Identify which cell holds the provided text, then report its [X, Y] central coordinate. 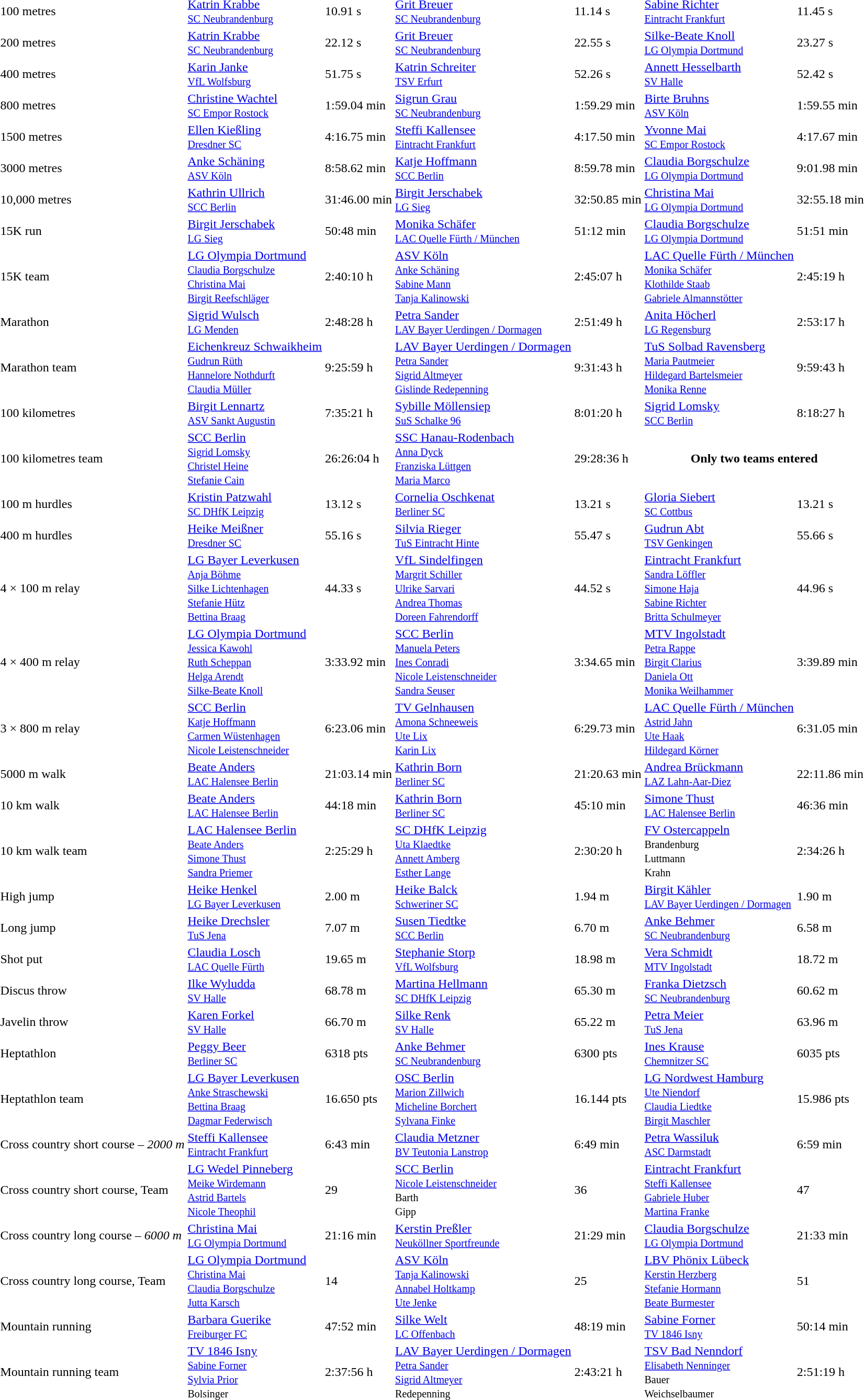
7.07 m [359, 928]
8:58.62 min [359, 168]
51.75 s [359, 74]
6.70 m [608, 928]
6300 pts [608, 1054]
2:30:20 h [608, 851]
47:52 min [359, 1327]
LG Wedel PinnebergMeike WirdemannAstrid BartelsNicole Theophil [255, 1190]
29 [359, 1190]
Silke RenkSV Halle [484, 1022]
6:49 min [608, 1145]
7:35:21 h [359, 413]
LAC Halensee BerlinBeate AndersSimone ThustSandra Priemer [255, 851]
Annett HesselbarthSV Halle [719, 74]
Cornelia OschkenatBerliner SC [484, 504]
LBV Phönix LübeckKerstin HerzbergStefanie HormannBeate Burmester [719, 1281]
LG Olympia DortmundJessica KawohlRuth ScheppanHelga ArendtSilke-Beate Knoll [255, 662]
45:10 min [608, 806]
1:59.29 min [608, 106]
ASV KölnAnke SchäningSabine MannTanja Kalinowski [484, 276]
Eintracht FrankfurtSandra LöfflerSimone HajaSabine RichterBritta Schulmeyer [719, 588]
6:43 min [359, 1145]
Claudia LoschLAC Quelle Fürth [255, 959]
ASV KölnTanja KalinowskiAnnabel HoltkampUte Jenke [484, 1281]
18.98 m [608, 959]
9:25:59 h [359, 367]
29:28:36 h [608, 458]
51:12 min [608, 231]
8:59.78 min [608, 168]
32:50.85 min [608, 200]
6:23.06 min [359, 728]
Anita HöcherlLG Regensburg [719, 322]
13.12 s [359, 504]
Sigrid LomskySCC Berlin [719, 413]
16.144 pts [608, 1099]
VfL SindelfingenMargrit SchillerUlrike SarvariAndrea ThomasDoreen Fahrendorff [484, 588]
Birgit LennartzASV Sankt Augustin [255, 413]
Ellen KießlingDresdner SC [255, 137]
Katje HoffmannSCC Berlin [484, 168]
21:16 min [359, 1236]
Heike MeißnerDresdner SC [255, 536]
Vera SchmidtMTV Ingolstadt [719, 959]
LG Olympia DortmundChristina MaiClaudia BorgschulzeJutta Karsch [255, 1281]
Heike BalckSchweriner SC [484, 897]
21:29 min [608, 1236]
Monika SchäferLAC Quelle Fürth / München [484, 231]
48:19 min [608, 1327]
36 [608, 1190]
4:17.50 min [608, 137]
Eichenkreuz SchwaikheimGudrun RüthHannelore NothdurftClaudia Müller [255, 367]
55.16 s [359, 536]
LAC Quelle Fürth / MünchenAstrid JahnUte HaakHildegard Körner [719, 728]
LG Olympia DortmundClaudia BorgschulzeChristina MaiBirgit Reefschläger [255, 276]
Yvonne MaiSC Empor Rostock [719, 137]
3:34.65 min [608, 662]
Sigrun GrauSC Neubrandenburg [484, 106]
2:51:49 h [608, 322]
2:40:10 h [359, 276]
44:18 min [359, 806]
44.52 s [608, 588]
TuS Solbad RavensbergMaria PautmeierHildegard BartelsmeierMonika Renne [719, 367]
SSC Hanau-RodenbachAnna DyckFranziska LüttgenMaria Marco [484, 458]
4:16.75 min [359, 137]
Andrea BrückmannLAZ Lahn-Aar-Diez [719, 774]
Silke WeltLC Offenbach [484, 1327]
6318 pts [359, 1054]
Petra MeierTuS Jena [719, 1022]
1.94 m [608, 897]
16.650 pts [359, 1099]
Silke-Beate KnollLG Olympia Dortmund [719, 43]
Birte BruhnsASV Köln [719, 106]
13.21 s [608, 504]
Kerstin PreßlerNeuköllner Sportfreunde [484, 1236]
55.47 s [608, 536]
14 [359, 1281]
Ilke WyluddaSV Halle [255, 991]
Sabine FornerTV 1846 Isny [719, 1327]
Petra SanderLAV Bayer Uerdingen / Dormagen [484, 322]
6:29.73 min [608, 728]
Franka DietzschSC Neubrandenburg [719, 991]
Petra WassilukASC Darmstadt [719, 1145]
Susen TiedtkeSCC Berlin [484, 928]
9:31:43 h [608, 367]
Karen ForkelSV Halle [255, 1022]
65.22 m [608, 1022]
Sigrid WulschLG Menden [255, 322]
21:03.14 min [359, 774]
Barbara GuerikeFreiburger FC [255, 1327]
LG Bayer LeverkusenAnja BöhmeSilke LichtenhagenStefanie HützBettina Braag [255, 588]
31:46.00 min [359, 200]
Birgit KählerLAV Bayer Uerdingen / Dormagen [719, 897]
50:48 min [359, 231]
68.78 m [359, 991]
Kathrin UllrichSCC Berlin [255, 200]
LG Bayer LeverkusenAnke StraschewskiBettina BraagDagmar Federwisch [255, 1099]
2:25:29 h [359, 851]
21:20.63 min [608, 774]
OSC BerlinMarion ZillwichMicheline BorchertSylvana Finke [484, 1099]
Katrin SchreiterTSV Erfurt [484, 74]
LAC Quelle Fürth / MünchenMonika SchäferKlothilde StaabGabriele Almannstötter [719, 276]
Ines KrauseChemnitzer SC [719, 1054]
FV OstercappelnBrandenburgLuttmannKrahn [719, 851]
25 [608, 1281]
3:33.92 min [359, 662]
Gudrun AbtTSV Genkingen [719, 536]
Gloria SiebertSC Cottbus [719, 504]
Anke SchäningASV Köln [255, 168]
Sybille MöllensiepSuS Schalke 96 [484, 413]
65.30 m [608, 991]
Heike DrechslerTuS Jena [255, 928]
2:48:28 h [359, 322]
MTV IngolstadtPetra RappeBirgit ClariusDaniela OttMonika Weilhammer [719, 662]
Karin JankeVfL Wolfsburg [255, 74]
22.12 s [359, 43]
SCC BerlinKatje HoffmannCarmen WüstenhagenNicole Leistenschneider [255, 728]
Katrin KrabbeSC Neubrandenburg [255, 43]
Silvia RiegerTuS Eintracht Hinte [484, 536]
Kristin PatzwahlSC DHfK Leipzig [255, 504]
TV GelnhausenAmona SchneeweisUte LixKarin Lix [484, 728]
22.55 s [608, 43]
66.70 m [359, 1022]
Simone ThustLAC Halensee Berlin [719, 806]
19.65 m [359, 959]
2:45:07 h [608, 276]
SCC BerlinSigrid LomskyChristel HeineStefanie Cain [255, 458]
2.00 m [359, 897]
Christine WachtelSC Empor Rostock [255, 106]
52.26 s [608, 74]
8:01:20 h [608, 413]
SC DHfK LeipzigUta KlaedtkeAnnett AmbergEsther Lange [484, 851]
Peggy BeerBerliner SC [255, 1054]
LAV Bayer Uerdingen / DormagenPetra SanderSigrid AltmeyerGislinde Redepenning [484, 367]
SCC BerlinNicole LeistenschneiderBarthGipp [484, 1190]
26:26:04 h [359, 458]
Eintracht FrankfurtSteffi KallenseeGabriele HuberMartina Franke [719, 1190]
LG Nordwest HamburgUte NiendorfClaudia LiedtkeBirgit Maschler [719, 1099]
1:59.04 min [359, 106]
SCC BerlinManuela PetersInes ConradiNicole LeistenschneiderSandra Seuser [484, 662]
44.33 s [359, 588]
Martina HellmannSC DHfK Leipzig [484, 991]
Grit BreuerSC Neubrandenburg [484, 43]
Heike HenkelLG Bayer Leverkusen [255, 897]
Stephanie StorpVfL Wolfsburg [484, 959]
Claudia MetznerBV Teutonia Lanstrop [484, 1145]
